Find where the given text appears and provide that cell's center as [X, Y] coordinate. 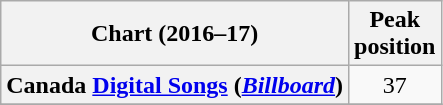
Canada Digital Songs (Billboard) [175, 85]
Peakposition [395, 34]
Chart (2016–17) [175, 34]
37 [395, 85]
